For the text-containing cell, return its midpoint in (X, Y) coordinate format. 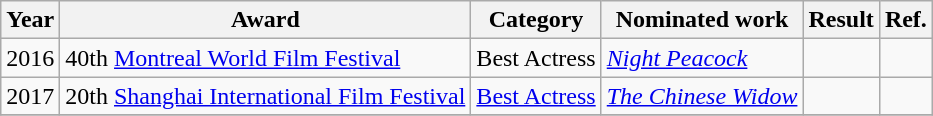
The Chinese Widow (702, 96)
2016 (30, 58)
20th Shanghai International Film Festival (266, 96)
40th Montreal World Film Festival (266, 58)
Night Peacock (702, 58)
Year (30, 20)
Award (266, 20)
Result (841, 20)
Nominated work (702, 20)
Ref. (906, 20)
Category (536, 20)
2017 (30, 96)
